Locate the cell with the specified text and output its (x, y) center coordinate. 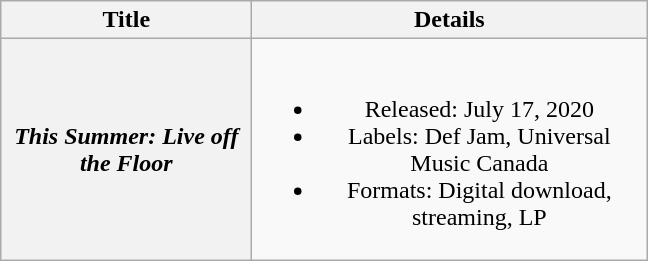
This Summer: Live off the Floor (126, 150)
Title (126, 20)
Details (450, 20)
Released: July 17, 2020Labels: Def Jam, Universal Music CanadaFormats: Digital download, streaming, LP (450, 150)
